Provide the [x, y] coordinate of the cell's center where the given text is located.  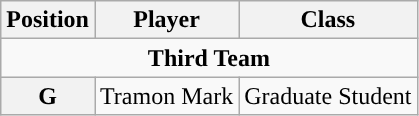
Tramon Mark [166, 96]
Graduate Student [328, 96]
G [48, 96]
Third Team [209, 58]
Player [166, 20]
Position [48, 20]
Class [328, 20]
